Locate the cell with the specified text and output its (x, y) center coordinate. 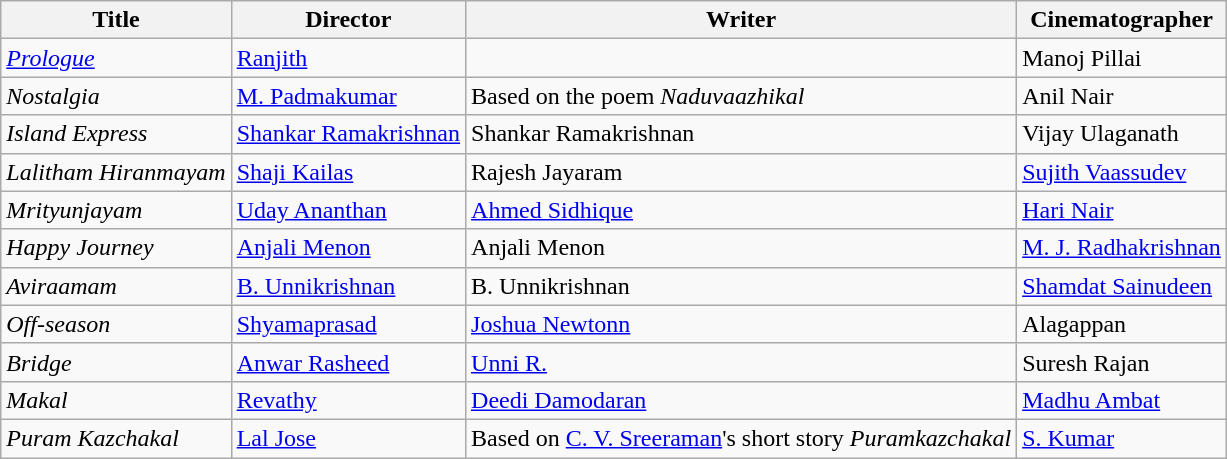
Revathy (348, 400)
Suresh Rajan (1122, 362)
Unni R. (742, 362)
M. Padmakumar (348, 96)
M. J. Radhakrishnan (1122, 248)
Alagappan (1122, 324)
Joshua Newtonn (742, 324)
Shamdat Sainudeen (1122, 286)
Writer (742, 20)
Uday Ananthan (348, 210)
Nostalgia (116, 96)
Sujith Vaassudev (1122, 172)
Deedi Damodaran (742, 400)
Cinematographer (1122, 20)
Based on C. V. Sreeraman's short story Puramkazchakal (742, 438)
Makal (116, 400)
Lalitham Hiranmayam (116, 172)
Rajesh Jayaram (742, 172)
Title (116, 20)
Island Express (116, 134)
Vijay Ulaganath (1122, 134)
Ahmed Sidhique (742, 210)
Off-season (116, 324)
Bridge (116, 362)
Shaji Kailas (348, 172)
Ranjith (348, 58)
Hari Nair (1122, 210)
Anwar Rasheed (348, 362)
Aviraamam (116, 286)
Based on the poem Naduvaazhikal (742, 96)
Happy Journey (116, 248)
Prologue (116, 58)
S. Kumar (1122, 438)
Manoj Pillai (1122, 58)
Anil Nair (1122, 96)
Shyamaprasad (348, 324)
Director (348, 20)
Puram Kazchakal (116, 438)
Lal Jose (348, 438)
Madhu Ambat (1122, 400)
Mrityunjayam (116, 210)
